From the cell containing the given text, extract its center point as [x, y] coordinate. 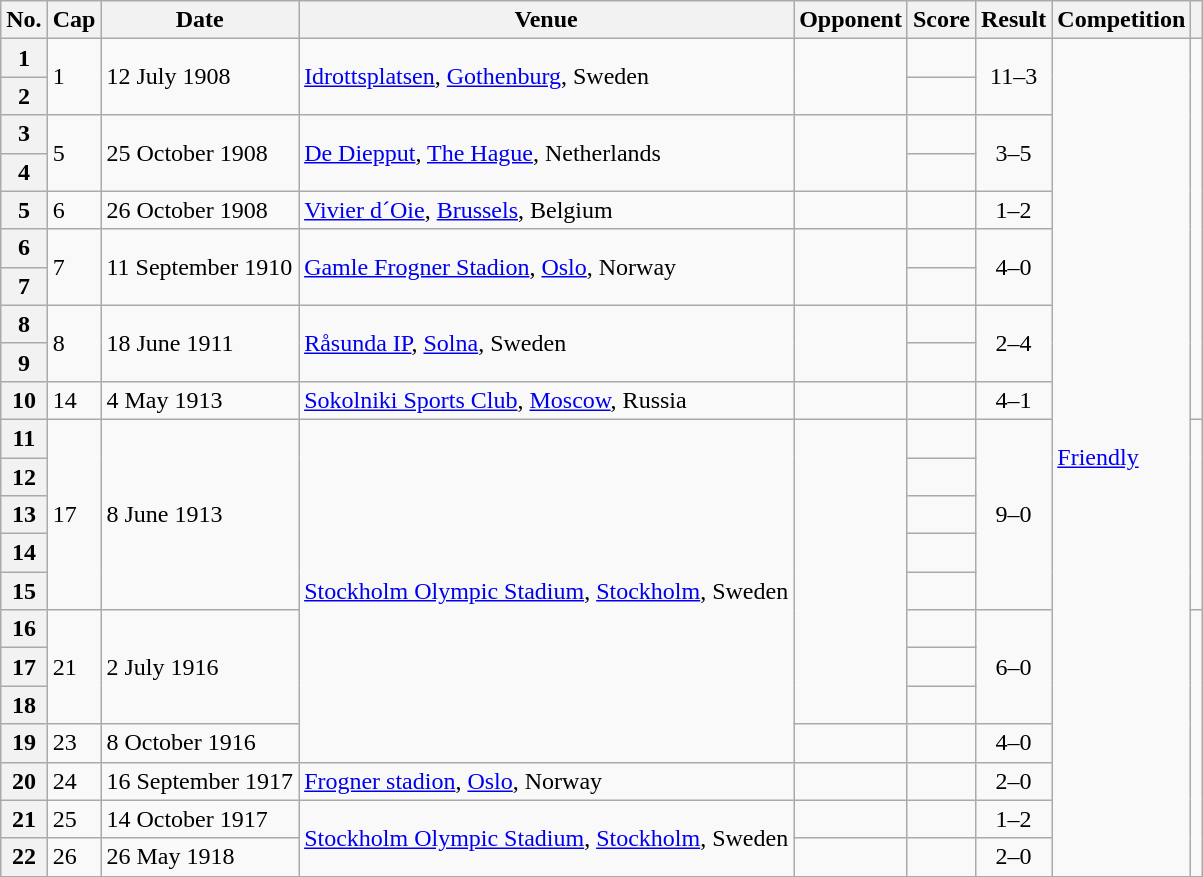
16 [24, 629]
11 [24, 438]
3 [24, 134]
26 October 1908 [200, 210]
Opponent [851, 20]
6–0 [1013, 667]
4 [24, 172]
4–1 [1013, 400]
25 [74, 819]
11–3 [1013, 77]
9–0 [1013, 514]
3–5 [1013, 153]
Frogner stadion, Oslo, Norway [546, 781]
18 [24, 705]
26 [74, 857]
Competition [1122, 20]
24 [74, 781]
9 [24, 362]
22 [24, 857]
13 [24, 515]
25 October 1908 [200, 153]
16 September 1917 [200, 781]
2 [24, 96]
10 [24, 400]
26 May 1918 [200, 857]
Friendly [1122, 458]
Result [1013, 20]
14 October 1917 [200, 819]
De Diepput, The Hague, Netherlands [546, 153]
Sokolniki Sports Club, Moscow, Russia [546, 400]
Venue [546, 20]
20 [24, 781]
4 May 1913 [200, 400]
Idrottsplatsen, Gothenburg, Sweden [546, 77]
11 September 1910 [200, 267]
Date [200, 20]
Cap [74, 20]
23 [74, 743]
18 June 1911 [200, 343]
8 October 1916 [200, 743]
2 July 1916 [200, 667]
Score [941, 20]
8 June 1913 [200, 514]
Vivier d´Oie, Brussels, Belgium [546, 210]
15 [24, 591]
12 July 1908 [200, 77]
19 [24, 743]
Råsunda IP, Solna, Sweden [546, 343]
No. [24, 20]
12 [24, 477]
Gamle Frogner Stadion, Oslo, Norway [546, 267]
2–4 [1013, 343]
